Locate the cell with the specified text and output its [x, y] center coordinate. 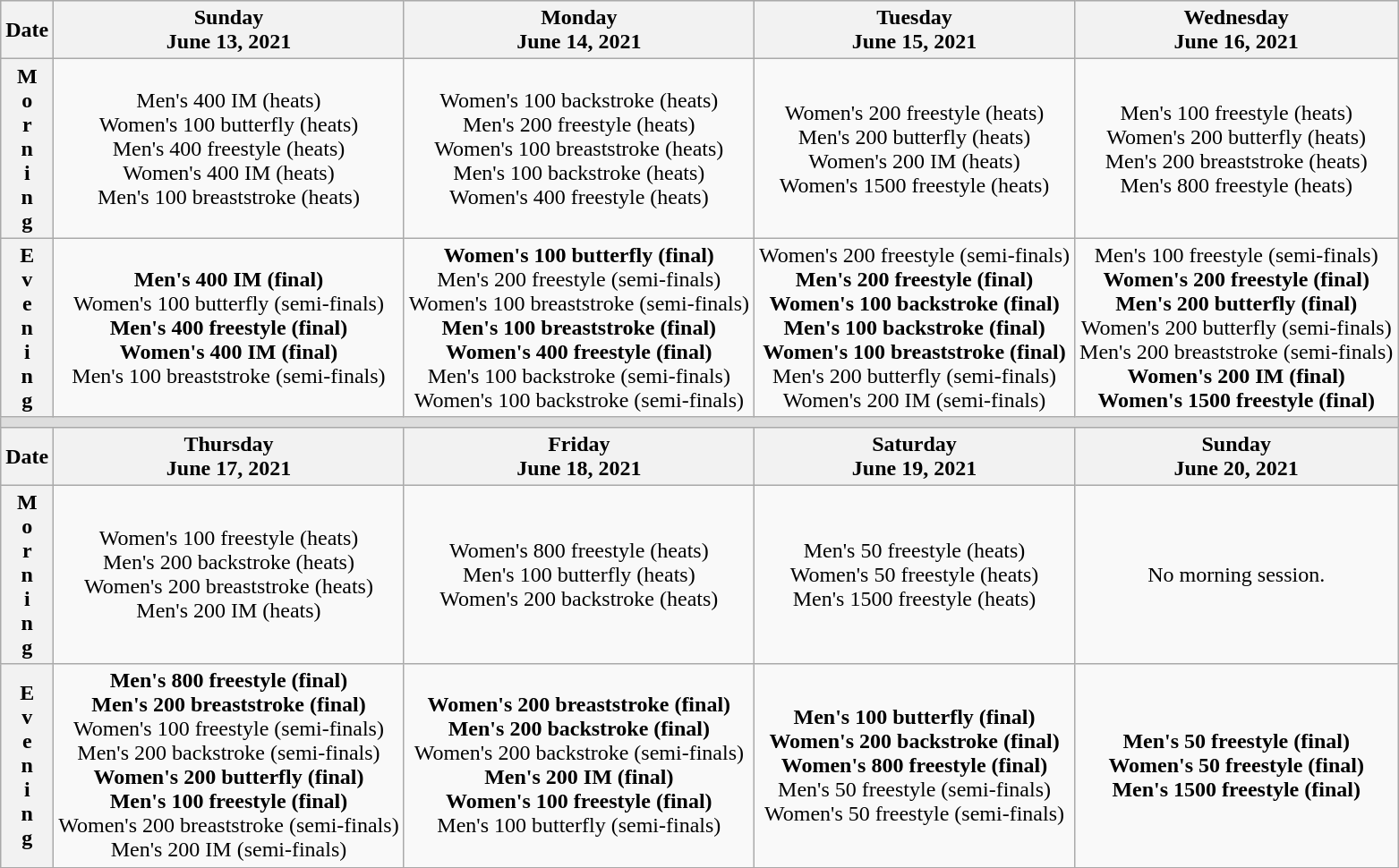
Thursday June 17, 2021 [229, 456]
Men's 400 IM (final)Women's 100 butterfly (semi-finals)Men's 400 freestyle (final)Women's 400 IM (final)Men's 100 breaststroke (semi-finals) [229, 328]
Wednesday June 16, 2021 [1237, 30]
Sunday June 20, 2021 [1237, 456]
Friday June 18, 2021 [578, 456]
Men's 50 freestyle (final)Women's 50 freestyle (final)Men's 1500 freestyle (final) [1237, 766]
Men's 400 IM (heats)Women's 100 butterfly (heats)Men's 400 freestyle (heats)Women's 400 IM (heats)Men's 100 breaststroke (heats) [229, 149]
Monday June 14, 2021 [578, 30]
Women's 100 backstroke (heats)Men's 200 freestyle (heats)Women's 100 breaststroke (heats)Men's 100 backstroke (heats)Women's 400 freestyle (heats) [578, 149]
Tuesday June 15, 2021 [915, 30]
Women's 200 freestyle (heats)Men's 200 butterfly (heats)Women's 200 IM (heats)Women's 1500 freestyle (heats) [915, 149]
Saturday June 19, 2021 [915, 456]
No morning session. [1237, 574]
Women's 100 freestyle (heats)Men's 200 backstroke (heats)Women's 200 breaststroke (heats)Men's 200 IM (heats) [229, 574]
Men's 50 freestyle (heats)Women's 50 freestyle (heats)Men's 1500 freestyle (heats) [915, 574]
Women's 800 freestyle (heats)Men's 100 butterfly (heats)Women's 200 backstroke (heats) [578, 574]
Sunday June 13, 2021 [229, 30]
Men's 100 freestyle (heats)Women's 200 butterfly (heats)Men's 200 breaststroke (heats)Men's 800 freestyle (heats) [1237, 149]
